Provide the (X, Y) coordinate of the cell's center where the given text is located.  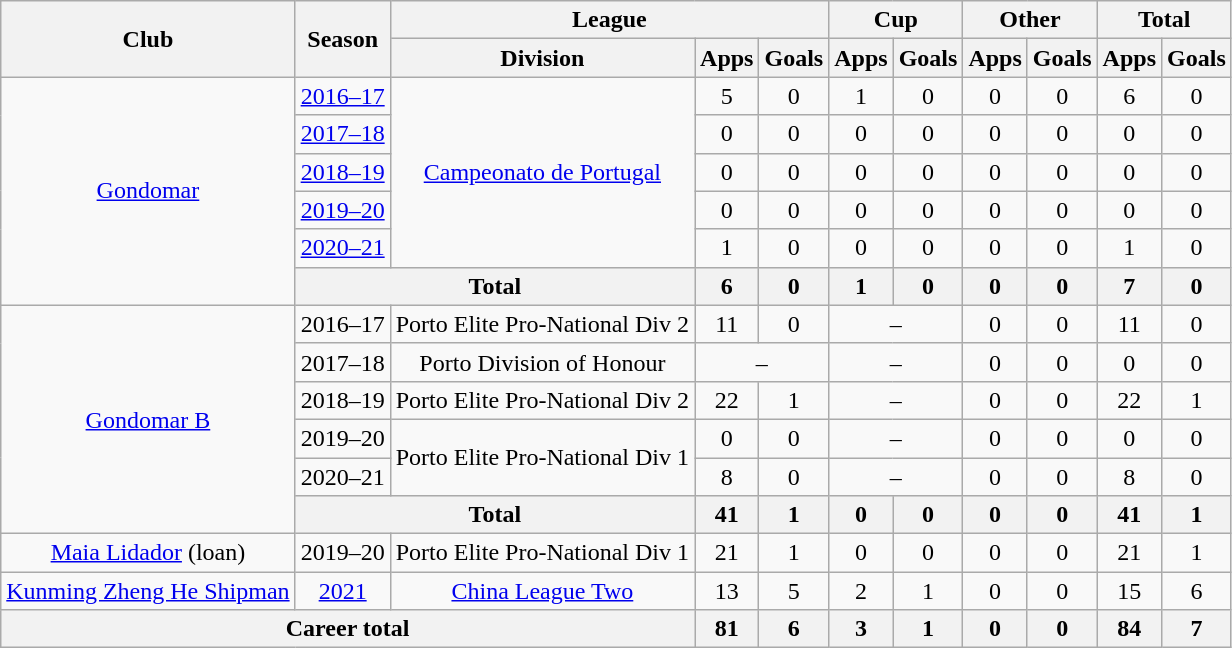
Other (1030, 20)
Club (148, 39)
Kunming Zheng He Shipman (148, 591)
League (610, 20)
Gondomar B (148, 419)
13 (727, 591)
2021 (342, 591)
3 (861, 629)
Gondomar (148, 191)
Campeonato de Portugal (542, 172)
84 (1129, 629)
Porto Division of Honour (542, 362)
2 (861, 591)
Season (342, 39)
15 (1129, 591)
Maia Lidador (loan) (148, 553)
China League Two (542, 591)
81 (727, 629)
Cup (896, 20)
Division (542, 58)
Career total (348, 629)
